Determine the (x, y) coordinate at the center of the cell enclosing the given text.  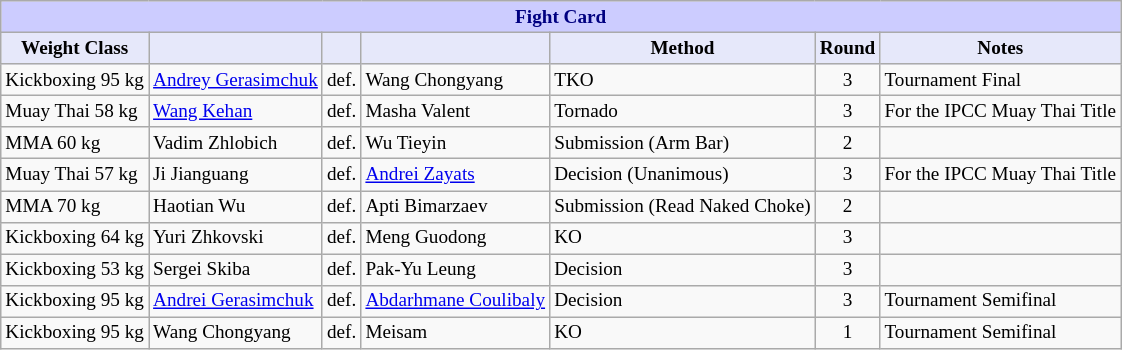
Ji Jianguang (236, 175)
Notes (1000, 48)
TKO (683, 80)
Kickboxing 64 kg (75, 238)
Submission (Read Naked Choke) (683, 206)
Kickboxing 53 kg (75, 270)
Meng Guodong (456, 238)
Method (683, 48)
MMA 60 kg (75, 143)
Haotian Wu (236, 206)
Andrei Zayats (456, 175)
Andrei Gerasimchuk (236, 301)
Fight Card (561, 17)
Wu Tieyin (456, 143)
Meisam (456, 333)
Weight Class (75, 48)
Decision (Unanimous) (683, 175)
Abdarhmane Coulibaly (456, 301)
Masha Valent (456, 111)
Pak-Yu Leung (456, 270)
Muay Thai 58 kg (75, 111)
MMA 70 kg (75, 206)
Tournament Final (1000, 80)
Andrey Gerasimchuk (236, 80)
Sergei Skiba (236, 270)
1 (848, 333)
Apti Bimarzaev (456, 206)
Wang Kehan (236, 111)
Round (848, 48)
Yuri Zhkovski (236, 238)
Vadim Zhlobich (236, 143)
Tornado (683, 111)
Muay Thai 57 kg (75, 175)
Submission (Arm Bar) (683, 143)
